Capture the cell that displays the provided text and extract its (x, y) central coordinate. 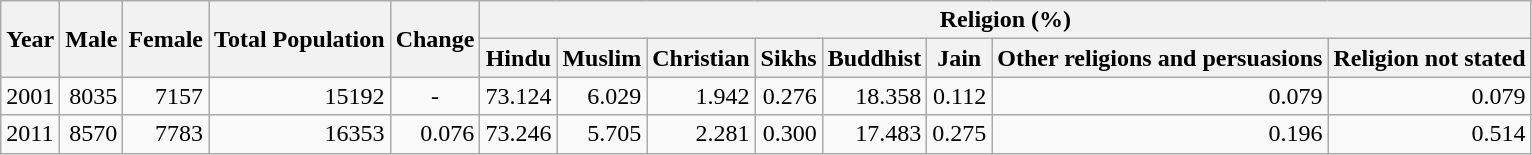
Jain (960, 58)
0.300 (788, 134)
2011 (30, 134)
73.124 (518, 96)
0.196 (1160, 134)
Male (92, 39)
Other religions and persuasions (1160, 58)
Change (435, 39)
Hindu (518, 58)
Muslim (602, 58)
2001 (30, 96)
16353 (300, 134)
7157 (166, 96)
1.942 (701, 96)
8570 (92, 134)
Year (30, 39)
15192 (300, 96)
6.029 (602, 96)
18.358 (874, 96)
Christian (701, 58)
2.281 (701, 134)
Religion (%) (1006, 20)
Female (166, 39)
Sikhs (788, 58)
0.076 (435, 134)
Buddhist (874, 58)
8035 (92, 96)
0.514 (1430, 134)
0.276 (788, 96)
17.483 (874, 134)
Religion not stated (1430, 58)
5.705 (602, 134)
0.112 (960, 96)
7783 (166, 134)
73.246 (518, 134)
Total Population (300, 39)
- (435, 96)
0.275 (960, 134)
